Determine the (X, Y) coordinate at the center of the cell enclosing the given text.  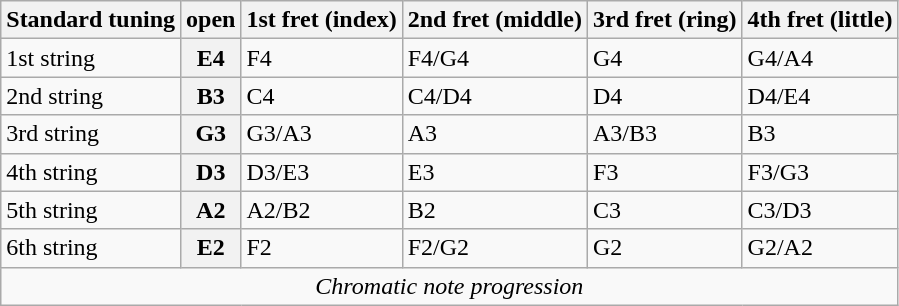
G2 (666, 248)
2nd fret (middle) (494, 20)
F3 (666, 172)
B2 (494, 210)
A2 (211, 210)
G4 (666, 58)
F4/G4 (494, 58)
A3 (494, 134)
C3 (666, 210)
G2/A2 (820, 248)
G4/A4 (820, 58)
C4/D4 (494, 96)
5th string (91, 210)
C3/D3 (820, 210)
Chromatic note progression (450, 286)
C4 (322, 96)
2nd string (91, 96)
1st fret (index) (322, 20)
E3 (494, 172)
3rd string (91, 134)
6th string (91, 248)
F3/G3 (820, 172)
E4 (211, 58)
A2/B2 (322, 210)
F2/G2 (494, 248)
G3 (211, 134)
D3 (211, 172)
F2 (322, 248)
A3/B3 (666, 134)
D4/E4 (820, 96)
open (211, 20)
3rd fret (ring) (666, 20)
G3/A3 (322, 134)
E2 (211, 248)
1st string (91, 58)
F4 (322, 58)
D4 (666, 96)
Standard tuning (91, 20)
4th fret (little) (820, 20)
D3/E3 (322, 172)
4th string (91, 172)
